Capture the cell that displays the provided text and extract its [x, y] central coordinate. 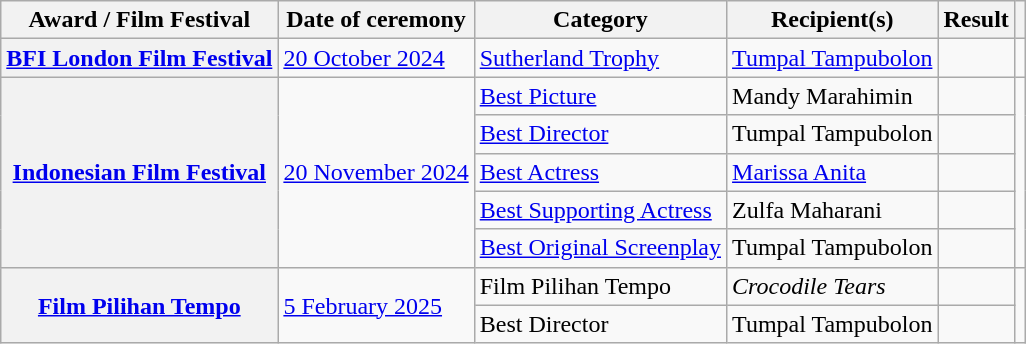
Crocodile Tears [832, 286]
Marissa Anita [832, 172]
Award / Film Festival [140, 20]
Zulfa Maharani [832, 210]
20 November 2024 [376, 172]
Category [600, 20]
Indonesian Film Festival [140, 172]
Result [976, 20]
Mandy Marahimin [832, 96]
Best Original Screenplay [600, 248]
20 October 2024 [376, 58]
Best Supporting Actress [600, 210]
Recipient(s) [832, 20]
BFI London Film Festival [140, 58]
5 February 2025 [376, 305]
Best Actress [600, 172]
Best Picture [600, 96]
Sutherland Trophy [600, 58]
Date of ceremony [376, 20]
